Extract the (x, y) coordinate from the center of the cell holding the provided text.  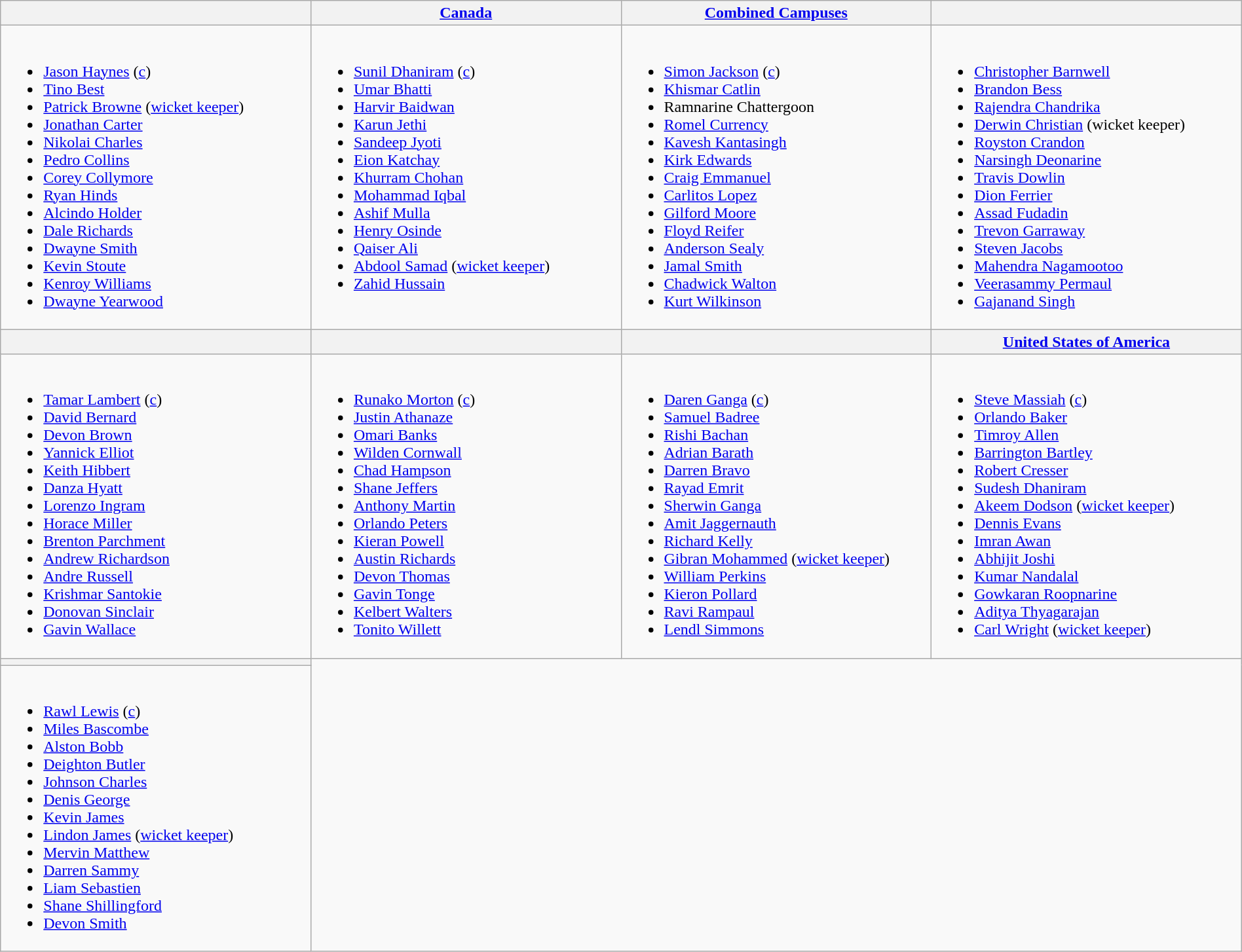
Combined Campuses (776, 13)
United States of America (1087, 342)
Canada (466, 13)
